Capture the cell that displays the provided text and extract its [x, y] central coordinate. 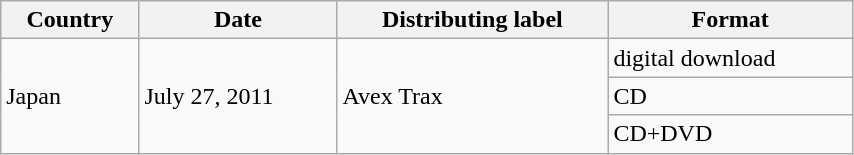
Format [730, 20]
Distributing label [472, 20]
Avex Trax [472, 96]
digital download [730, 58]
Country [70, 20]
July 27, 2011 [238, 96]
CD+DVD [730, 134]
Date [238, 20]
Japan [70, 96]
CD [730, 96]
